Return (X, Y) of the center of cell containing provided text 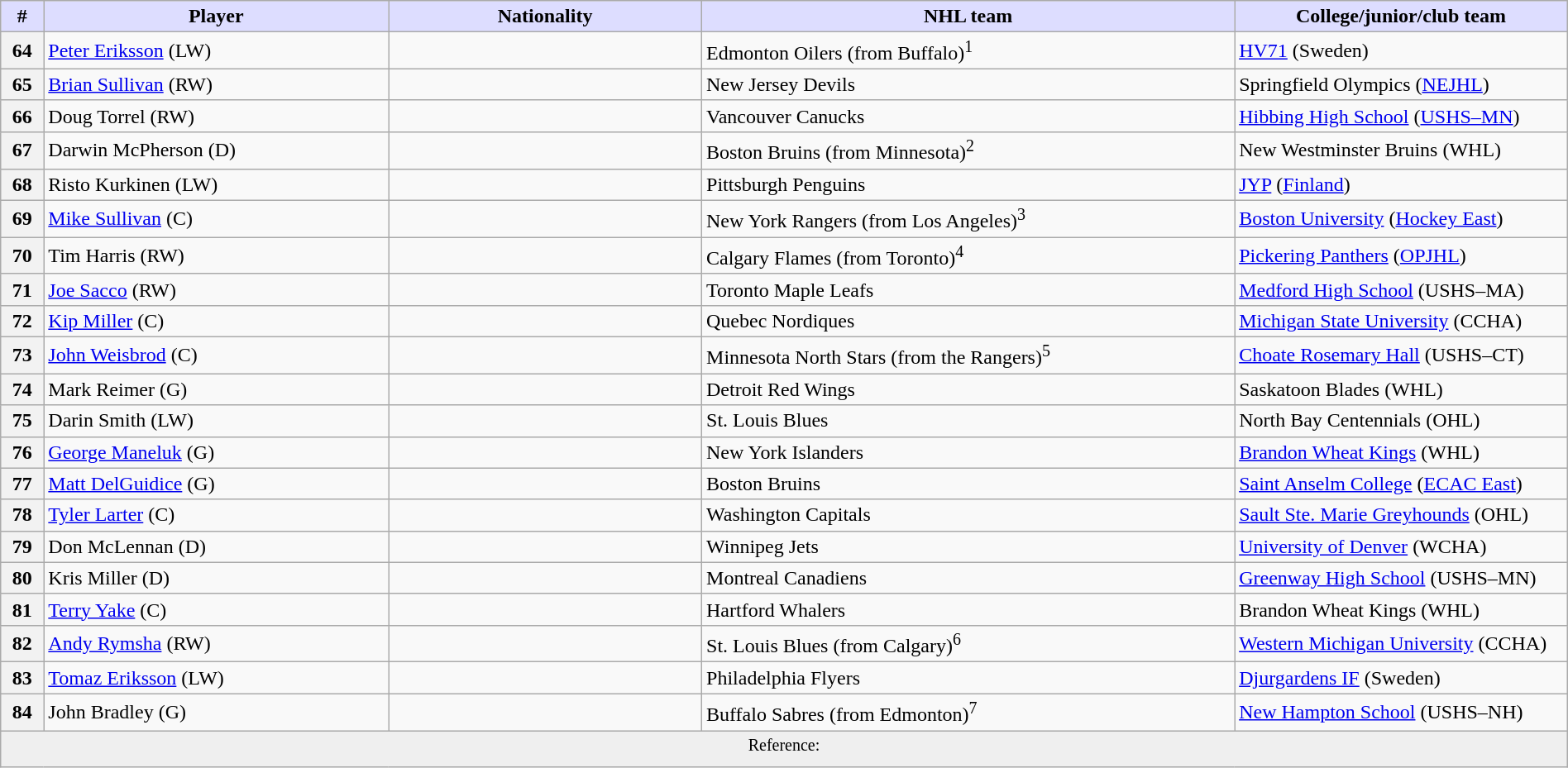
Tomaz Eriksson (LW) (217, 678)
82 (22, 643)
Springfield Olympics (NEJHL) (1401, 84)
68 (22, 184)
# (22, 17)
80 (22, 578)
74 (22, 389)
Matt DelGuidice (G) (217, 484)
JYP (Finland) (1401, 184)
Darwin McPherson (D) (217, 150)
Tim Harris (RW) (217, 256)
77 (22, 484)
University of Denver (WCHA) (1401, 546)
Western Michigan University (CCHA) (1401, 643)
Doug Torrel (RW) (217, 116)
Boston Bruins (from Minnesota)2 (968, 150)
North Bay Centennials (OHL) (1401, 421)
Kip Miller (C) (217, 321)
Djurgardens IF (Sweden) (1401, 678)
Pickering Panthers (OPJHL) (1401, 256)
Saint Anselm College (ECAC East) (1401, 484)
Vancouver Canucks (968, 116)
79 (22, 546)
Washington Capitals (968, 515)
New York Rangers (from Los Angeles)3 (968, 218)
75 (22, 421)
Tyler Larter (C) (217, 515)
New Westminster Bruins (WHL) (1401, 150)
65 (22, 84)
Hartford Whalers (968, 609)
Greenway High School (USHS–MN) (1401, 578)
New Jersey Devils (968, 84)
Boston Bruins (968, 484)
69 (22, 218)
Risto Kurkinen (LW) (217, 184)
Montreal Canadiens (968, 578)
George Maneluk (G) (217, 452)
Hibbing High School (USHS–MN) (1401, 116)
New York Islanders (968, 452)
Medford High School (USHS–MA) (1401, 289)
78 (22, 515)
64 (22, 51)
70 (22, 256)
83 (22, 678)
HV71 (Sweden) (1401, 51)
Buffalo Sabres (from Edmonton)7 (968, 713)
Joe Sacco (RW) (217, 289)
73 (22, 355)
Boston University (Hockey East) (1401, 218)
Saskatoon Blades (WHL) (1401, 389)
Andy Rymsha (RW) (217, 643)
Calgary Flames (from Toronto)4 (968, 256)
66 (22, 116)
Winnipeg Jets (968, 546)
Quebec Nordiques (968, 321)
Detroit Red Wings (968, 389)
John Weisbrod (C) (217, 355)
Darin Smith (LW) (217, 421)
NHL team (968, 17)
Philadelphia Flyers (968, 678)
John Bradley (G) (217, 713)
Terry Yake (C) (217, 609)
St. Louis Blues (from Calgary)6 (968, 643)
67 (22, 150)
72 (22, 321)
Brian Sullivan (RW) (217, 84)
College/junior/club team (1401, 17)
76 (22, 452)
Nationality (546, 17)
Michigan State University (CCHA) (1401, 321)
Mike Sullivan (C) (217, 218)
Toronto Maple Leafs (968, 289)
84 (22, 713)
Choate Rosemary Hall (USHS–CT) (1401, 355)
Reference: (784, 749)
Kris Miller (D) (217, 578)
Minnesota North Stars (from the Rangers)5 (968, 355)
Player (217, 17)
Sault Ste. Marie Greyhounds (OHL) (1401, 515)
81 (22, 609)
Peter Eriksson (LW) (217, 51)
71 (22, 289)
Don McLennan (D) (217, 546)
St. Louis Blues (968, 421)
Mark Reimer (G) (217, 389)
Edmonton Oilers (from Buffalo)1 (968, 51)
New Hampton School (USHS–NH) (1401, 713)
Pittsburgh Penguins (968, 184)
